Return (x, y) of the center of cell containing provided text 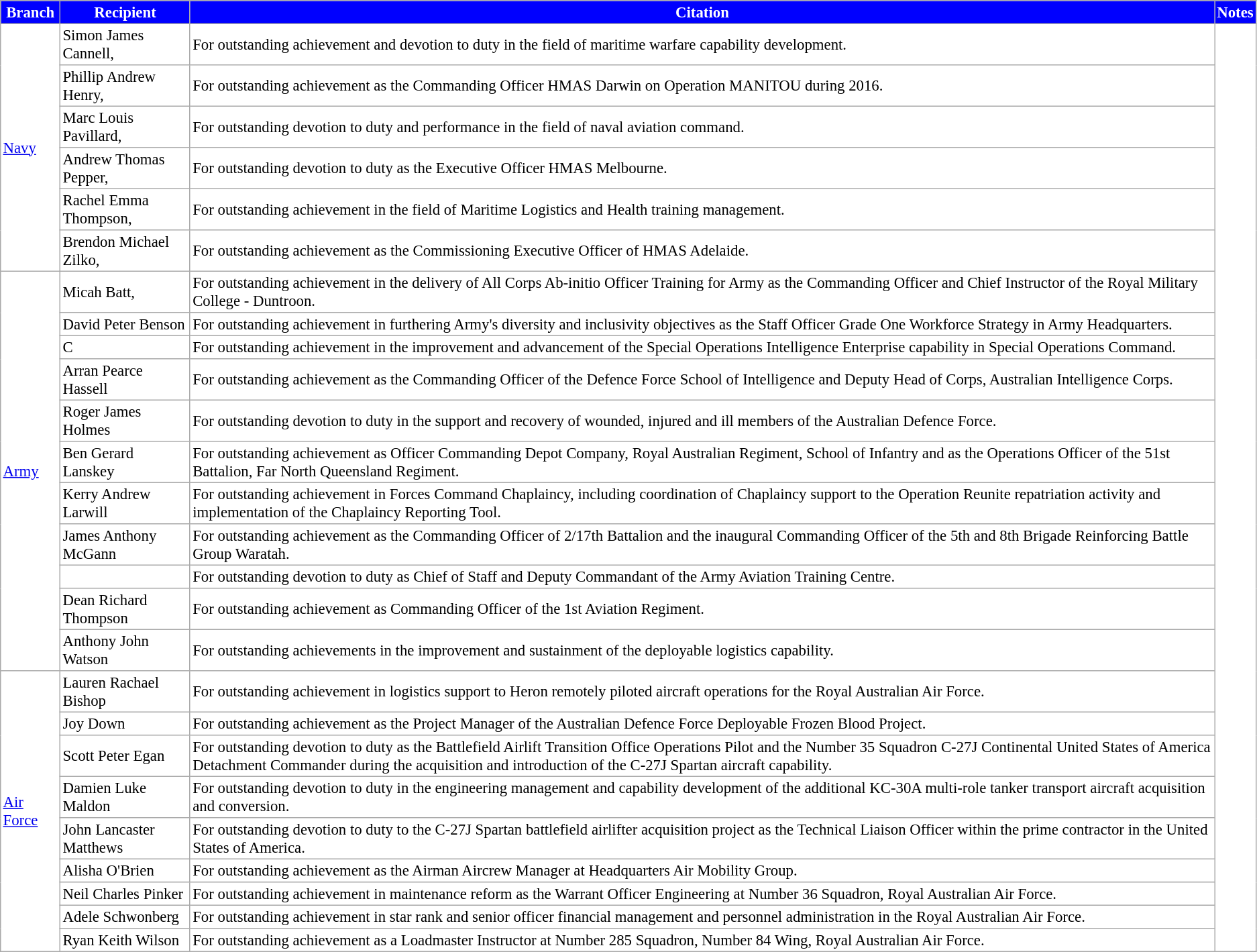
For outstanding achievement as the Airman Aircrew Manager at Headquarters Air Mobility Group. (702, 870)
For outstanding devotion to duty as Chief of Staff and Deputy Commandant of the Army Aviation Training Centre. (702, 576)
For outstanding achievement in logistics support to Heron remotely piloted aircraft operations for the Royal Australian Air Force. (702, 692)
For outstanding achievement as the Commanding Officer HMAS Darwin on Operation MANITOU during 2016. (702, 86)
For outstanding achievement as Commanding Officer of the 1st Aviation Regiment. (702, 609)
Citation (702, 12)
Brendon Michael Zilko, (125, 251)
Andrew Thomas Pepper, (125, 168)
For outstanding achievement in the field of Maritime Logistics and Health training management. (702, 209)
James Anthony McGann (125, 545)
Arran Pearce Hassell (125, 380)
John Lancaster Matthews (125, 839)
For outstanding achievement and devotion to duty in the field of maritime warfare capability development. (702, 44)
Branch (31, 12)
Air Force (31, 811)
David Peter Benson (125, 324)
Rachel Emma Thompson, (125, 209)
For outstanding achievements in the improvement and sustainment of the deployable logistics capability. (702, 650)
For outstanding devotion to duty and performance in the field of naval aviation command. (702, 127)
For outstanding achievement in star rank and senior officer financial management and personnel administration in the Royal Australian Air Force. (702, 916)
Kerry Andrew Larwill (125, 503)
For outstanding achievement in maintenance reform as the Warrant Officer Engineering at Number 36 Squadron, Royal Australian Air Force. (702, 894)
C (125, 347)
Phillip Andrew Henry, (125, 86)
For outstanding devotion to duty in the support and recovery of wounded, injured and ill members of the Australian Defence Force. (702, 421)
Recipient (125, 12)
Anthony John Watson (125, 650)
For outstanding achievement as the Project Manager of the Australian Defence Force Deployable Frozen Blood Project. (702, 723)
Scott Peter Egan (125, 756)
Marc Louis Pavillard, (125, 127)
Dean Richard Thompson (125, 609)
Ben Gerard Lanskey (125, 462)
Navy (31, 148)
Army (31, 471)
Ryan Keith Wilson (125, 940)
For outstanding achievement as a Loadmaster Instructor at Number 285 Squadron, Number 84 Wing, Royal Australian Air Force. (702, 940)
For outstanding devotion to duty as the Executive Officer HMAS Melbourne. (702, 168)
Adele Schwonberg (125, 916)
Joy Down (125, 723)
Neil Charles Pinker (125, 894)
For outstanding achievement as the Commissioning Executive Officer of HMAS Adelaide. (702, 251)
Simon James Cannell, (125, 44)
Micah Batt, (125, 292)
Damien Luke Maldon (125, 797)
Alisha O'Brien (125, 870)
Roger James Holmes (125, 421)
Notes (1235, 12)
Lauren Rachael Bishop (125, 692)
